Provide the [X, Y] coordinate of the cell's center where the given text is located.  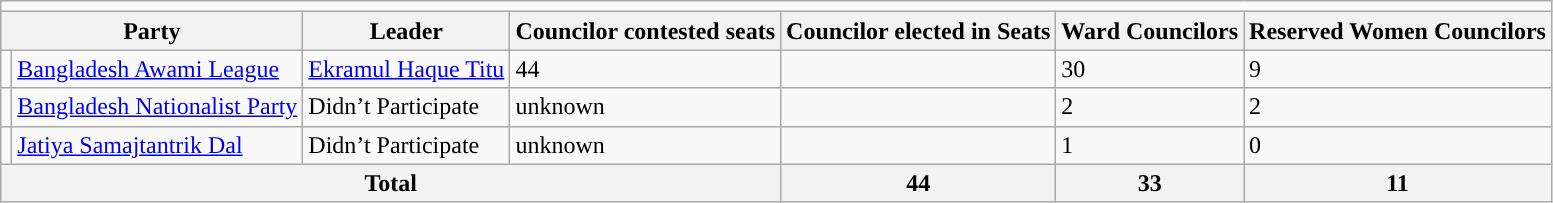
9 [1398, 69]
30 [1150, 69]
Ekramul Haque Titu [406, 69]
11 [1398, 183]
Bangladesh Nationalist Party [158, 107]
0 [1398, 145]
1 [1150, 145]
Ward Councilors [1150, 31]
Leader [406, 31]
Councilor elected in Seats [918, 31]
Bangladesh Awami League [158, 69]
Councilor contested seats [646, 31]
Party [152, 31]
Total [391, 183]
33 [1150, 183]
Jatiya Samajtantrik Dal [158, 145]
Reserved Women Councilors [1398, 31]
